Search for the cell housing the specified text and yield its [x, y] center coordinate. 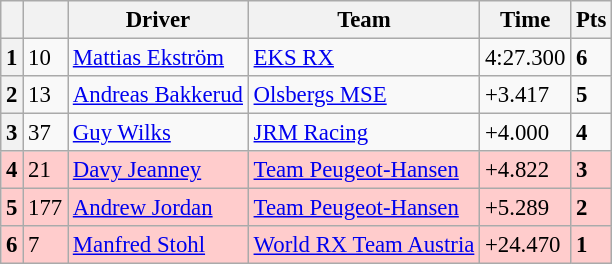
Driver [158, 20]
+4.000 [526, 133]
Andrew Jordan [158, 208]
+5.289 [526, 208]
EKS RX [364, 58]
World RX Team Austria [364, 245]
Manfred Stohl [158, 245]
Davy Jeanney [158, 170]
Team [364, 20]
10 [46, 58]
Time [526, 20]
21 [46, 170]
Mattias Ekström [158, 58]
+4.822 [526, 170]
Andreas Bakkerud [158, 95]
13 [46, 95]
+3.417 [526, 95]
Guy Wilks [158, 133]
177 [46, 208]
JRM Racing [364, 133]
+24.470 [526, 245]
4:27.300 [526, 58]
7 [46, 245]
Pts [592, 20]
37 [46, 133]
Olsbergs MSE [364, 95]
